Detect which cell encompasses the target text, then output its [X, Y] center coordinate. 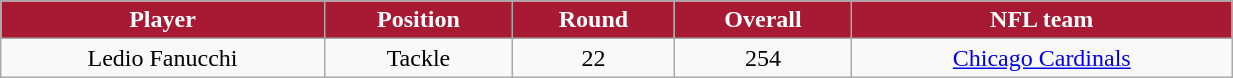
Round [594, 20]
Overall [763, 20]
Chicago Cardinals [1042, 58]
NFL team [1042, 20]
Ledio Fanucchi [163, 58]
Tackle [418, 58]
22 [594, 58]
Player [163, 20]
254 [763, 58]
Position [418, 20]
